For the text-containing cell, return its midpoint in (x, y) coordinate format. 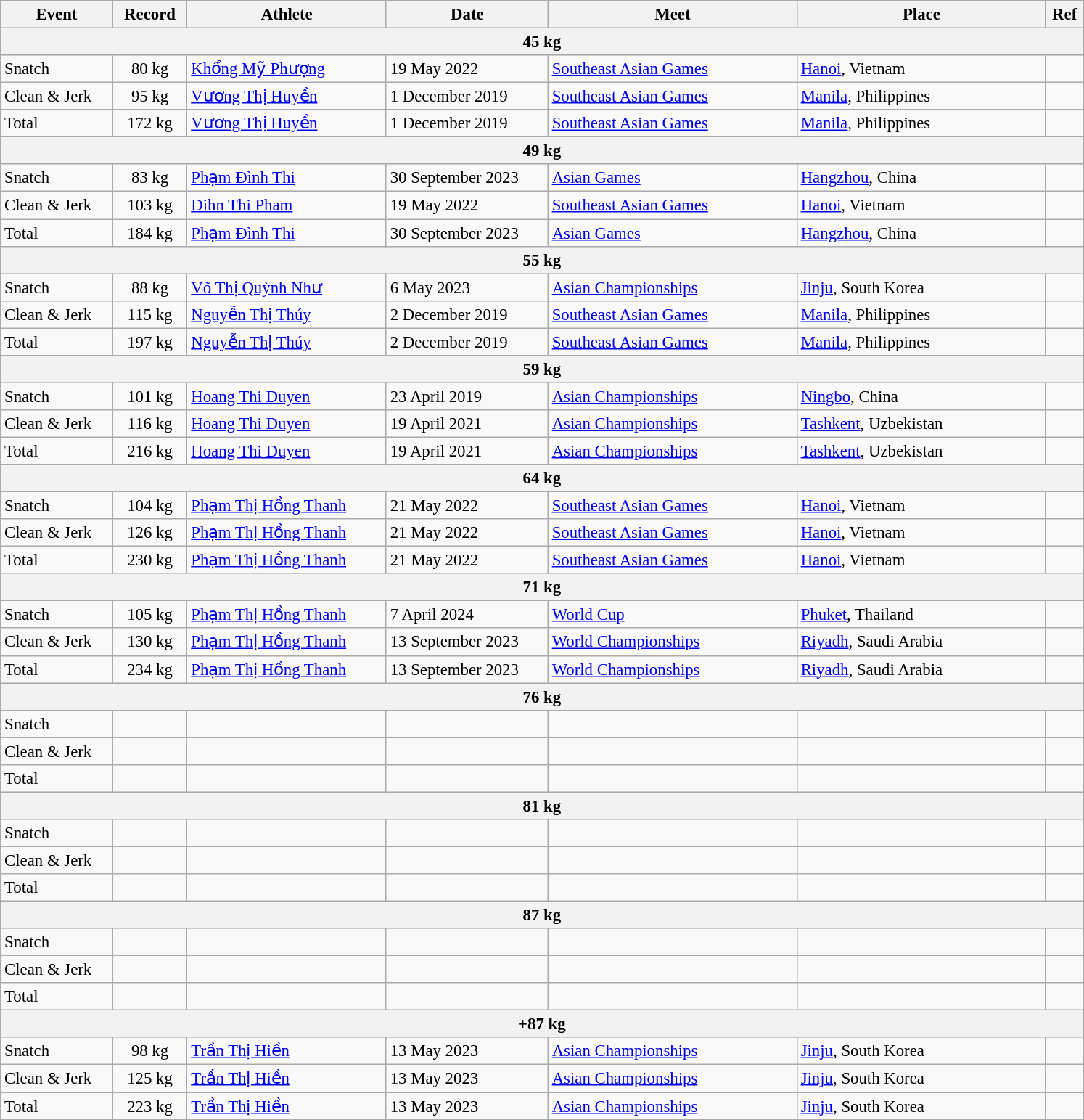
80 kg (149, 69)
Ref (1064, 15)
45 kg (542, 42)
115 kg (149, 314)
Place (921, 15)
125 kg (149, 1079)
7 April 2024 (467, 615)
6 May 2023 (467, 287)
Event (57, 15)
126 kg (149, 533)
104 kg (149, 506)
Khổng Mỹ Phượng (287, 69)
Date (467, 15)
64 kg (542, 478)
103 kg (149, 205)
88 kg (149, 287)
76 kg (542, 697)
49 kg (542, 151)
197 kg (149, 342)
Dihn Thi Pham (287, 205)
World Cup (672, 615)
83 kg (149, 178)
101 kg (149, 396)
98 kg (149, 1052)
59 kg (542, 369)
Record (149, 15)
81 kg (542, 806)
Meet (672, 15)
230 kg (149, 560)
223 kg (149, 1106)
234 kg (149, 669)
216 kg (149, 451)
Phuket, Thailand (921, 615)
23 April 2019 (467, 396)
Athlete (287, 15)
+87 kg (542, 1024)
184 kg (149, 233)
55 kg (542, 260)
172 kg (149, 123)
71 kg (542, 587)
Võ Thị Quỳnh Như (287, 287)
105 kg (149, 615)
Ningbo, China (921, 396)
130 kg (149, 642)
116 kg (149, 424)
95 kg (149, 97)
87 kg (542, 915)
